For the text-containing cell, return its midpoint in (x, y) coordinate format. 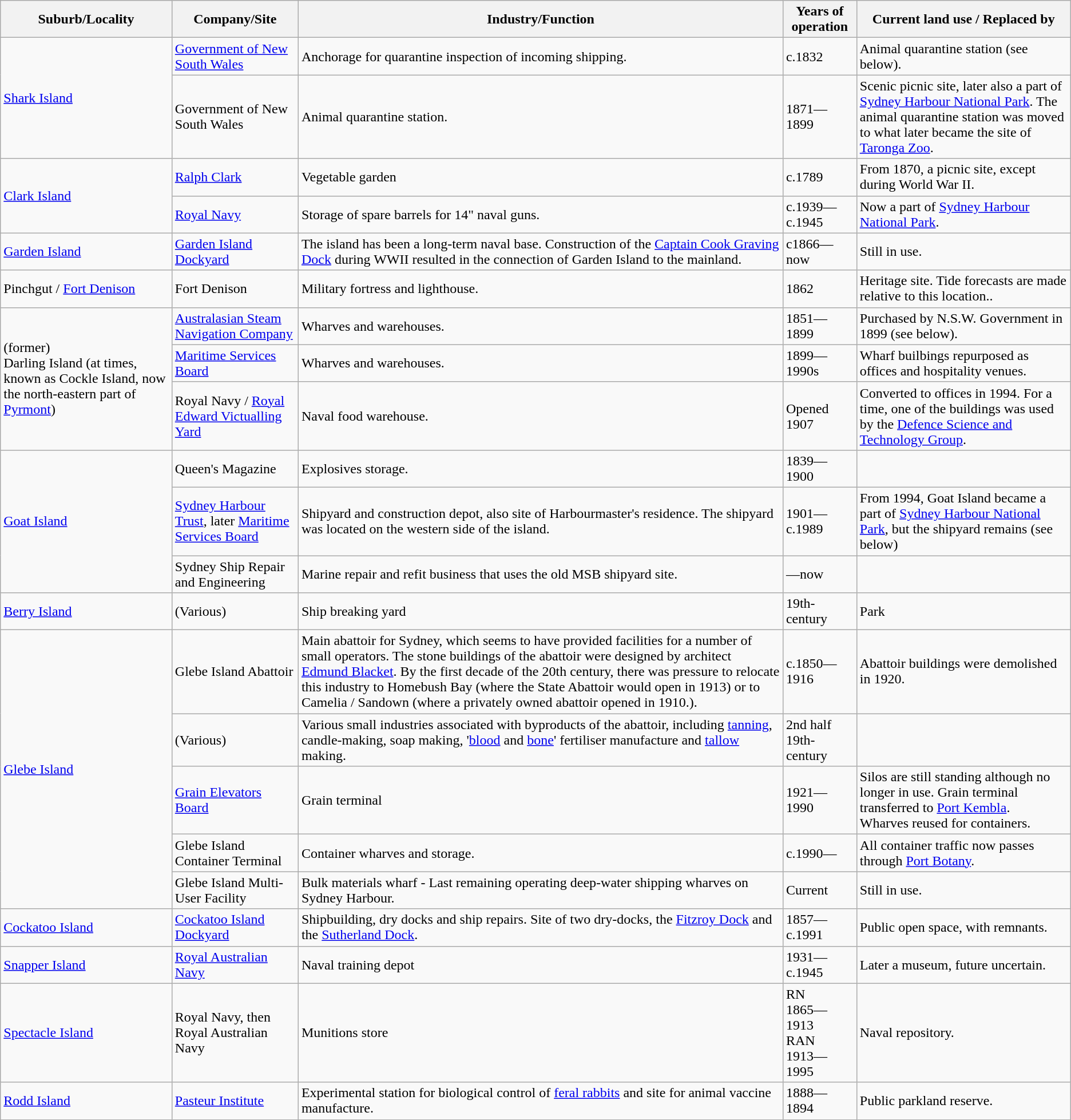
Park (963, 611)
Ralph Clark (235, 177)
Glebe Island (86, 769)
Public parkland reserve. (963, 1101)
Cockatoo Island Dockyard (235, 927)
19th-century (819, 611)
Queen's Magazine (235, 468)
Rodd Island (86, 1101)
Animal quarantine station. (540, 117)
1871—1899 (819, 117)
1921—1990 (819, 800)
Now a part of Sydney Harbour National Park. (963, 214)
Anchorage for quarantine inspection of incoming shipping. (540, 56)
c1866—now (819, 252)
1839—1900 (819, 468)
Australasian Steam Navigation Company (235, 326)
Goat Island (86, 521)
Container wharves and storage. (540, 853)
Current (819, 891)
Maritime Services Board (235, 363)
Ship breaking yard (540, 611)
Silos are still standing although no longer in use. Grain terminal transferred to Port Kembla.Wharves reused for containers. (963, 800)
Naval training depot (540, 965)
Bulk materials wharf - Last remaining operating deep-water shipping wharves on Sydney Harbour. (540, 891)
Current land use / Replaced by (963, 19)
1851—1899 (819, 326)
Royal Navy / Royal Edward Victualling Yard (235, 415)
Explosives storage. (540, 468)
Glebe Island Abattoir (235, 672)
1888—1894 (819, 1101)
c.1789 (819, 177)
Marine repair and refit business that uses the old MSB shipyard site. (540, 573)
Naval food warehouse. (540, 415)
Abattoir buildings were demolished in 1920. (963, 672)
Later a museum, future uncertain. (963, 965)
Glebe Island Multi-User Facility (235, 891)
From 1994, Goat Island became a part of Sydney Harbour National Park, but the shipyard remains (see below) (963, 521)
c.1832 (819, 56)
Munitions store (540, 1032)
Royal Navy (235, 214)
Shark Island (86, 98)
1857—c.1991 (819, 927)
1899—1990s (819, 363)
Grain terminal (540, 800)
Cockatoo Island (86, 927)
Purchased by N.S.W. Government in 1899 (see below). (963, 326)
RN1865—1913RAN1913—1995 (819, 1032)
Garden Island (86, 252)
Garden Island Dockyard (235, 252)
Converted to offices in 1994. For a time, one of the buildings was used by the Defence Science and Technology Group. (963, 415)
Berry Island (86, 611)
Shipyard and construction depot, also site of Harbourmaster's residence. The shipyard was located on the western side of the island. (540, 521)
Pinchgut / Fort Denison (86, 288)
From 1870, a picnic site, except during World War II. (963, 177)
Animal quarantine station (see below). (963, 56)
Grain Elevators Board (235, 800)
Storage of spare barrels for 14" naval guns. (540, 214)
Fort Denison (235, 288)
Company/Site (235, 19)
Opened 1907 (819, 415)
Wharf builbings repurposed as offices and hospitality venues. (963, 363)
c.1850—1916 (819, 672)
Experimental station for biological control of feral rabbits and site for animal vaccine manufacture. (540, 1101)
Heritage site. Tide forecasts are made relative to this location.. (963, 288)
Years of operation (819, 19)
Spectacle Island (86, 1032)
Public open space, with remnants. (963, 927)
Vegetable garden (540, 177)
—now (819, 573)
Royal Australian Navy (235, 965)
1901—c.1989 (819, 521)
All container traffic now passes through Port Botany. (963, 853)
(former)Darling Island (at times, known as Cockle Island, now the north-eastern part of Pyrmont) (86, 379)
Naval repository. (963, 1032)
Sydney Ship Repair and Engineering (235, 573)
c.1990— (819, 853)
Military fortress and lighthouse. (540, 288)
Sydney Harbour Trust, later Maritime Services Board (235, 521)
Snapper Island (86, 965)
Glebe Island Container Terminal (235, 853)
Industry/Function (540, 19)
1862 (819, 288)
Suburb/Locality (86, 19)
Clark Island (86, 196)
Royal Navy, thenRoyal Australian Navy (235, 1032)
Shipbuilding, dry docks and ship repairs. Site of two dry-docks, the Fitzroy Dock and the Sutherland Dock. (540, 927)
1931—c.1945 (819, 965)
2nd half 19th-century (819, 740)
Pasteur Institute (235, 1101)
c.1939—c.1945 (819, 214)
